Extract the (x, y) coordinate from the center of the cell holding the provided text.  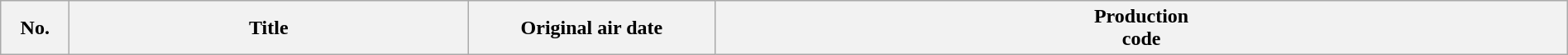
No. (35, 28)
Productioncode (1141, 28)
Original air date (592, 28)
Title (269, 28)
